Return the [X, Y] coordinate for the center point of the cell that contains the specified text.  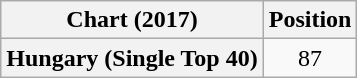
Hungary (Single Top 40) [132, 58]
Chart (2017) [132, 20]
87 [310, 58]
Position [310, 20]
